Return [x, y] of the center of cell containing provided text 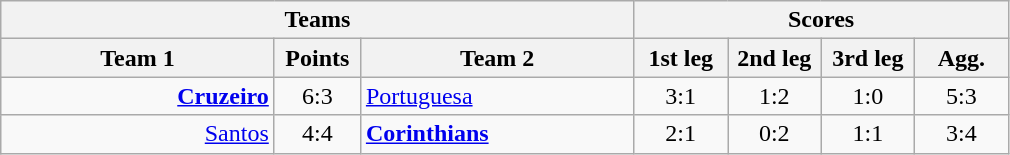
Team 1 [138, 58]
3rd leg [868, 58]
1:0 [868, 96]
4:4 [317, 134]
6:3 [317, 96]
2nd leg [775, 58]
Points [317, 58]
Corinthians [497, 134]
Teams [318, 20]
Scores [821, 20]
3:1 [681, 96]
0:2 [775, 134]
Agg. [962, 58]
5:3 [962, 96]
1st leg [681, 58]
1:1 [868, 134]
1:2 [775, 96]
Team 2 [497, 58]
2:1 [681, 134]
Portuguesa [497, 96]
Cruzeiro [138, 96]
Santos [138, 134]
3:4 [962, 134]
